Determine the [X, Y] coordinate at the center of the cell enclosing the given text.  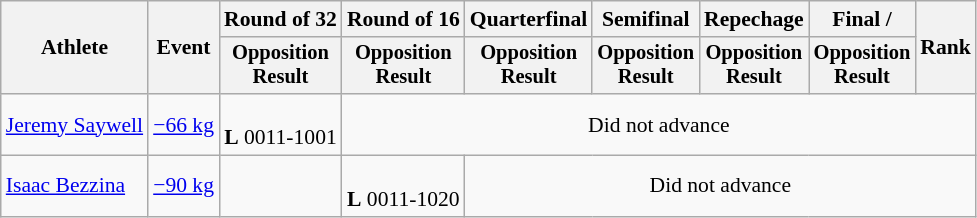
Semifinal [646, 19]
Athlete [74, 48]
−90 kg [184, 186]
Jeremy Saywell [74, 124]
L 0011-1001 [280, 124]
Final / [862, 19]
Round of 16 [404, 19]
Round of 32 [280, 19]
−66 kg [184, 124]
Rank [946, 48]
Repechage [754, 19]
L 0011-1020 [404, 186]
Event [184, 48]
Isaac Bezzina [74, 186]
Quarterfinal [529, 19]
